Detect which cell encompasses the target text, then output its [X, Y] center coordinate. 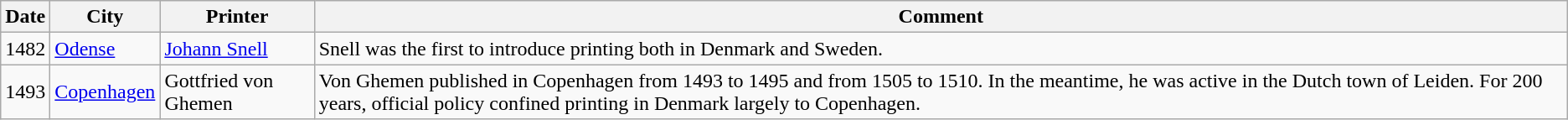
Copenhagen [106, 92]
Snell was the first to introduce printing both in Denmark and Sweden. [941, 49]
Comment [941, 17]
1482 [25, 49]
Johann Snell [237, 49]
Odense [106, 49]
Date [25, 17]
City [106, 17]
1493 [25, 92]
Gottfried von Ghemen [237, 92]
Printer [237, 17]
